Return (X, Y) of the center of cell containing provided text 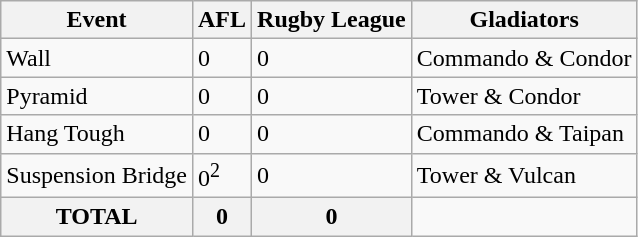
Tower & Vulcan (524, 176)
Event (97, 20)
AFL (222, 20)
Commando & Condor (524, 58)
TOTAL (97, 217)
Commando & Taipan (524, 134)
Suspension Bridge (97, 176)
Wall (97, 58)
Hang Tough (97, 134)
Tower & Condor (524, 96)
Rugby League (332, 20)
Pyramid (97, 96)
Gladiators (524, 20)
02 (222, 176)
